Locate the cell with the specified text and output its (x, y) center coordinate. 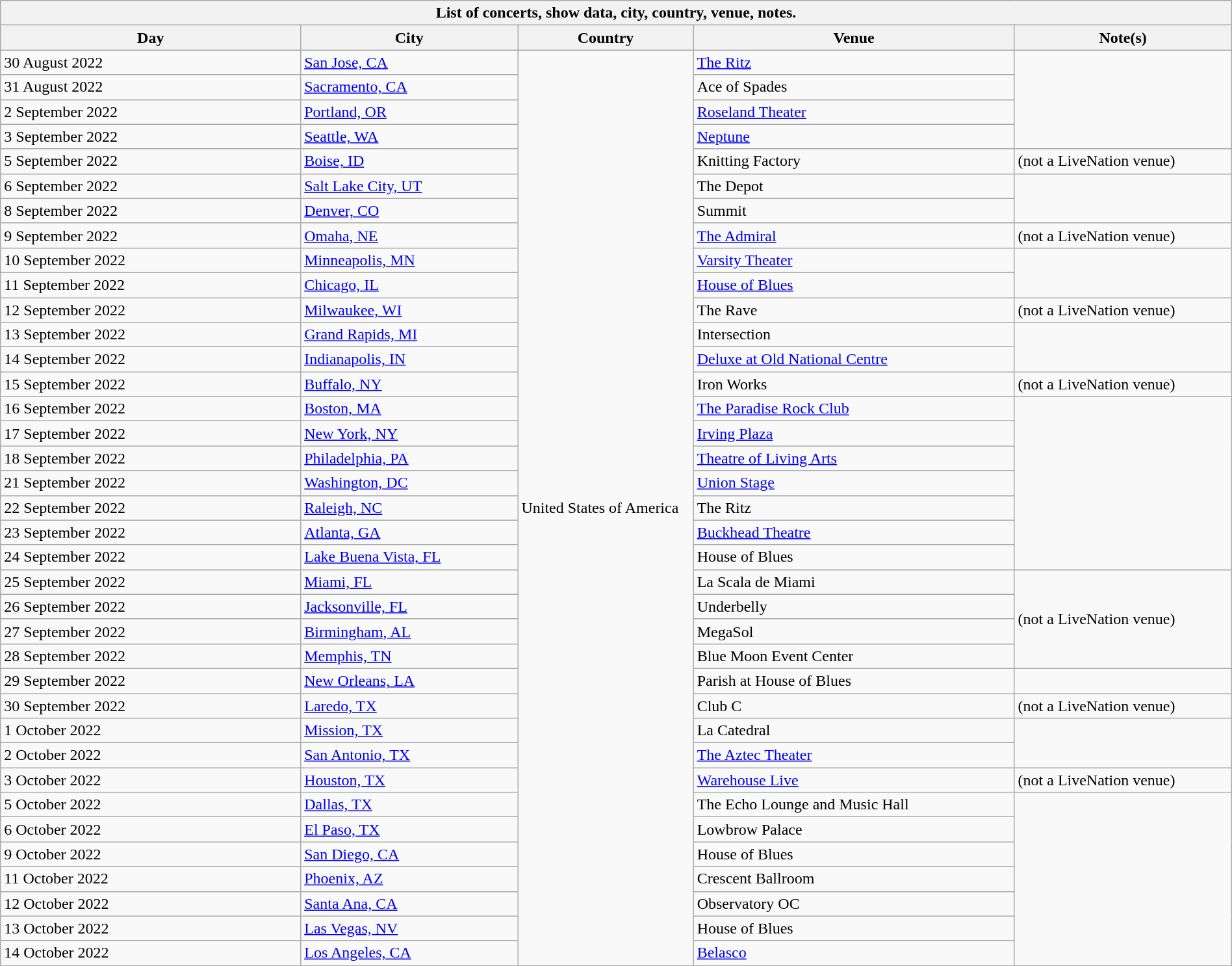
5 September 2022 (151, 161)
Milwaukee, WI (409, 310)
Salt Lake City, UT (409, 186)
Note(s) (1123, 38)
Denver, CO (409, 211)
Las Vegas, NV (409, 928)
21 September 2022 (151, 483)
Club C (854, 705)
Mission, TX (409, 731)
Houston, TX (409, 780)
23 September 2022 (151, 532)
Buffalo, NY (409, 384)
14 September 2022 (151, 359)
Indianapolis, IN (409, 359)
14 October 2022 (151, 953)
Portland, OR (409, 112)
13 October 2022 (151, 928)
Country (606, 38)
Santa Ana, CA (409, 904)
9 October 2022 (151, 854)
Lake Buena Vista, FL (409, 557)
11 October 2022 (151, 879)
2 September 2022 (151, 112)
The Rave (854, 310)
12 September 2022 (151, 310)
Raleigh, NC (409, 508)
The Echo Lounge and Music Hall (854, 805)
22 September 2022 (151, 508)
The Aztec Theater (854, 755)
Belasco (854, 953)
Dallas, TX (409, 805)
1 October 2022 (151, 731)
Crescent Ballroom (854, 879)
Jacksonville, FL (409, 607)
Blue Moon Event Center (854, 656)
List of concerts, show data, city, country, venue, notes. (616, 13)
United States of America (606, 508)
Deluxe at Old National Centre (854, 359)
Ace of Spades (854, 87)
Warehouse Live (854, 780)
Neptune (854, 137)
13 September 2022 (151, 335)
3 September 2022 (151, 137)
5 October 2022 (151, 805)
Intersection (854, 335)
6 October 2022 (151, 829)
City (409, 38)
6 September 2022 (151, 186)
3 October 2022 (151, 780)
Theatre of Living Arts (854, 458)
The Paradise Rock Club (854, 409)
Memphis, TN (409, 656)
10 September 2022 (151, 260)
La Scala de Miami (854, 582)
16 September 2022 (151, 409)
28 September 2022 (151, 656)
Lowbrow Palace (854, 829)
Underbelly (854, 607)
31 August 2022 (151, 87)
MegaSol (854, 631)
Summit (854, 211)
Birmingham, AL (409, 631)
Los Angeles, CA (409, 953)
Seattle, WA (409, 137)
La Catedral (854, 731)
Grand Rapids, MI (409, 335)
29 September 2022 (151, 681)
Boston, MA (409, 409)
2 October 2022 (151, 755)
El Paso, TX (409, 829)
New Orleans, LA (409, 681)
9 September 2022 (151, 235)
Iron Works (854, 384)
Philadelphia, PA (409, 458)
Union Stage (854, 483)
Boise, ID (409, 161)
Minneapolis, MN (409, 260)
Washington, DC (409, 483)
Roseland Theater (854, 112)
Varsity Theater (854, 260)
Atlanta, GA (409, 532)
18 September 2022 (151, 458)
Chicago, IL (409, 285)
25 September 2022 (151, 582)
New York, NY (409, 434)
24 September 2022 (151, 557)
Phoenix, AZ (409, 879)
27 September 2022 (151, 631)
30 August 2022 (151, 62)
8 September 2022 (151, 211)
11 September 2022 (151, 285)
Laredo, TX (409, 705)
15 September 2022 (151, 384)
Observatory OC (854, 904)
Knitting Factory (854, 161)
Miami, FL (409, 582)
12 October 2022 (151, 904)
Day (151, 38)
The Depot (854, 186)
San Antonio, TX (409, 755)
Buckhead Theatre (854, 532)
Irving Plaza (854, 434)
Sacramento, CA (409, 87)
17 September 2022 (151, 434)
30 September 2022 (151, 705)
San Jose, CA (409, 62)
Venue (854, 38)
San Diego, CA (409, 854)
Parish at House of Blues (854, 681)
The Admiral (854, 235)
Omaha, NE (409, 235)
26 September 2022 (151, 607)
